Capture the cell that displays the provided text and extract its [x, y] central coordinate. 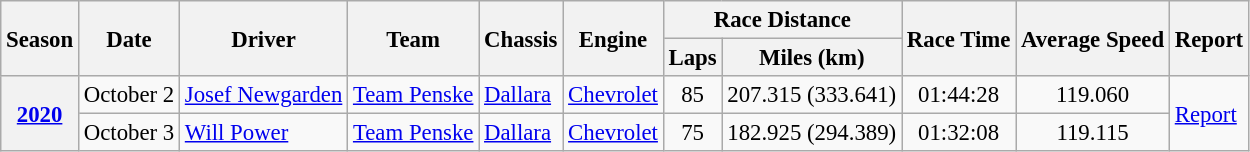
75 [692, 133]
Race Distance [782, 20]
Will Power [264, 133]
Team [414, 38]
119.060 [1093, 95]
Season [40, 38]
2020 [40, 114]
182.925 (294.389) [812, 133]
Date [128, 38]
01:32:08 [959, 133]
207.315 (333.641) [812, 95]
October 2 [128, 95]
85 [692, 95]
Laps [692, 58]
01:44:28 [959, 95]
Driver [264, 38]
Race Time [959, 38]
Miles (km) [812, 58]
Chassis [521, 38]
Engine [613, 38]
Josef Newgarden [264, 95]
Average Speed [1093, 38]
119.115 [1093, 133]
October 3 [128, 133]
